Return the [X, Y] coordinate for the center point of the cell that contains the specified text.  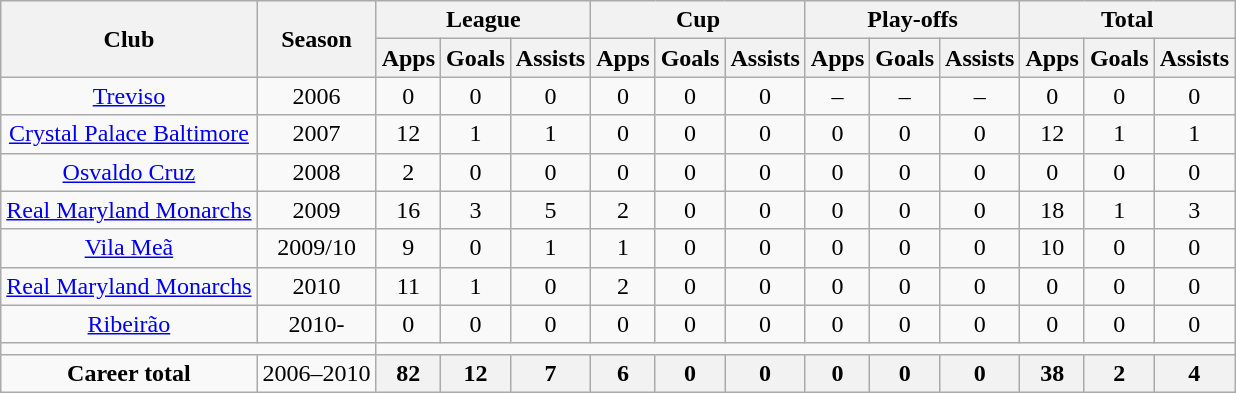
9 [408, 248]
16 [408, 210]
82 [408, 373]
18 [1052, 210]
5 [550, 210]
Career total [129, 373]
4 [1194, 373]
2008 [316, 172]
2009/10 [316, 248]
2006 [316, 96]
10 [1052, 248]
Treviso [129, 96]
Total [1128, 20]
2010 [316, 286]
38 [1052, 373]
Play-offs [912, 20]
Cup [698, 20]
Club [129, 39]
Crystal Palace Baltimore [129, 134]
2010- [316, 324]
League [484, 20]
7 [550, 373]
Vila Meã [129, 248]
6 [623, 373]
2007 [316, 134]
Season [316, 39]
Osvaldo Cruz [129, 172]
11 [408, 286]
Ribeirão [129, 324]
2009 [316, 210]
2006–2010 [316, 373]
